Locate the cell with the specified text and output its (X, Y) center coordinate. 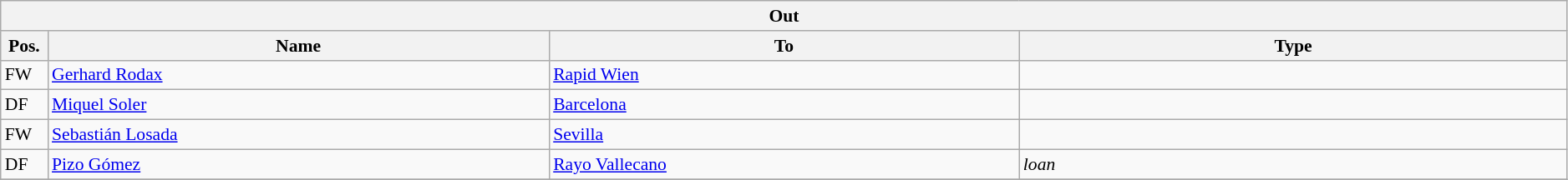
Name (298, 46)
Out (784, 16)
Gerhard Rodax (298, 75)
Type (1293, 46)
Barcelona (784, 105)
Sebastián Losada (298, 135)
To (784, 46)
Miquel Soler (298, 105)
Sevilla (784, 135)
loan (1293, 164)
Pos. (24, 46)
Pizo Gómez (298, 164)
Rayo Vallecano (784, 164)
Rapid Wien (784, 75)
